From the cell containing the given text, extract its center point as (X, Y) coordinate. 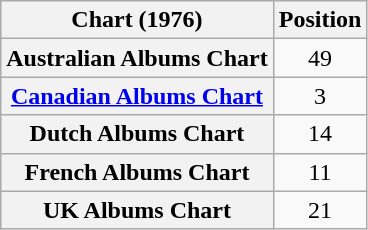
Australian Albums Chart (137, 58)
Canadian Albums Chart (137, 96)
14 (320, 134)
Dutch Albums Chart (137, 134)
Chart (1976) (137, 20)
11 (320, 172)
21 (320, 210)
UK Albums Chart (137, 210)
49 (320, 58)
3 (320, 96)
Position (320, 20)
French Albums Chart (137, 172)
